Output the [x, y] coordinate of the center of the cell containing the given text.  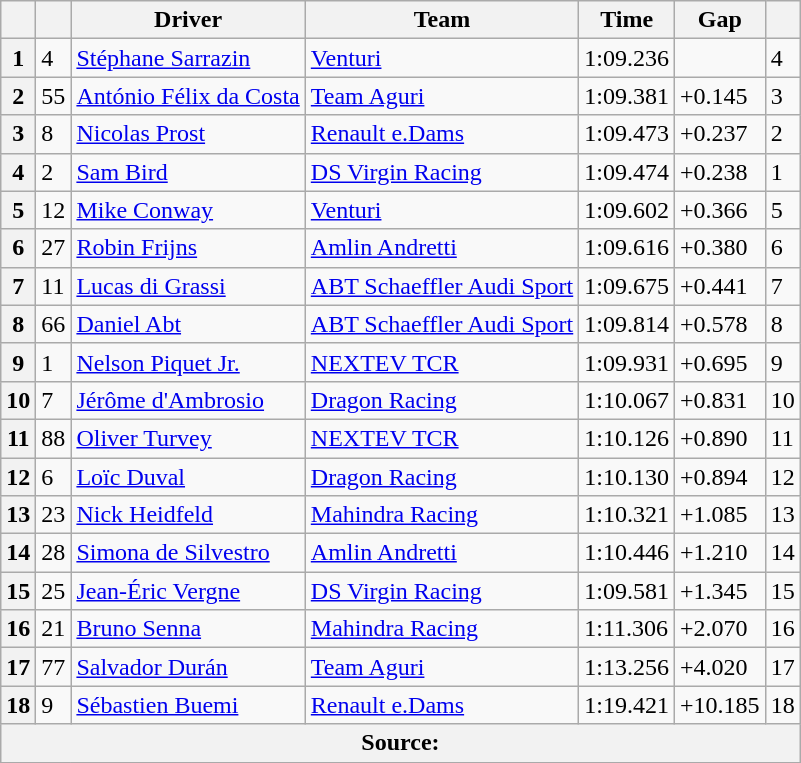
Driver [188, 20]
Team [442, 20]
1:09.814 [627, 324]
+0.366 [720, 210]
Robin Frijns [188, 248]
1:09.236 [627, 58]
1:11.306 [627, 629]
1:09.381 [627, 96]
1:19.421 [627, 705]
Time [627, 20]
77 [54, 667]
1:10.130 [627, 477]
28 [54, 553]
Jérôme d'Ambrosio [188, 400]
+0.145 [720, 96]
+4.020 [720, 667]
55 [54, 96]
1:10.321 [627, 515]
Mike Conway [188, 210]
21 [54, 629]
Sébastien Buemi [188, 705]
Jean-Éric Vergne [188, 591]
+1.085 [720, 515]
Nelson Piquet Jr. [188, 362]
+0.441 [720, 286]
25 [54, 591]
+1.210 [720, 553]
1:10.126 [627, 438]
Bruno Senna [188, 629]
António Félix da Costa [188, 96]
Source: [400, 743]
+0.238 [720, 172]
1:09.474 [627, 172]
Loïc Duval [188, 477]
+0.695 [720, 362]
+0.831 [720, 400]
66 [54, 324]
Oliver Turvey [188, 438]
1:13.256 [627, 667]
1:09.931 [627, 362]
Stéphane Sarrazin [188, 58]
1:09.602 [627, 210]
Simona de Silvestro [188, 553]
+0.237 [720, 134]
+2.070 [720, 629]
1:10.067 [627, 400]
27 [54, 248]
Nick Heidfeld [188, 515]
88 [54, 438]
Lucas di Grassi [188, 286]
23 [54, 515]
1:09.616 [627, 248]
Salvador Durán [188, 667]
1:09.581 [627, 591]
+0.578 [720, 324]
Gap [720, 20]
+10.185 [720, 705]
+0.894 [720, 477]
Sam Bird [188, 172]
1:09.675 [627, 286]
+0.890 [720, 438]
+0.380 [720, 248]
Nicolas Prost [188, 134]
Daniel Abt [188, 324]
1:09.473 [627, 134]
1:10.446 [627, 553]
+1.345 [720, 591]
